Return (X, Y) of the center of cell containing provided text 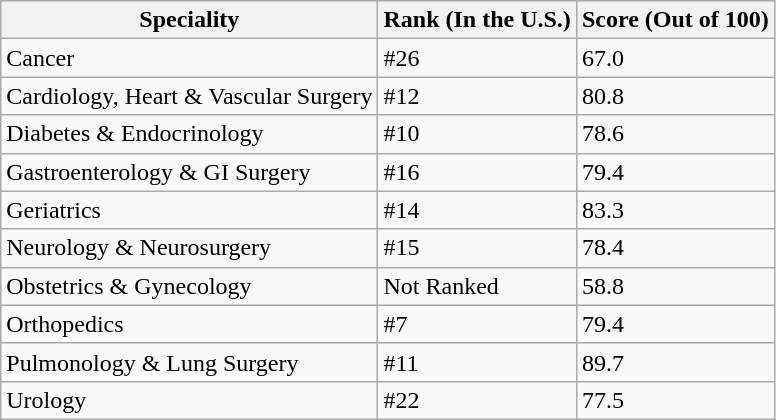
Geriatrics (190, 210)
Not Ranked (477, 286)
#15 (477, 248)
Rank (In the U.S.) (477, 20)
#12 (477, 96)
Gastroenterology & GI Surgery (190, 172)
80.8 (675, 96)
#16 (477, 172)
78.6 (675, 134)
#10 (477, 134)
Speciality (190, 20)
83.3 (675, 210)
#7 (477, 324)
67.0 (675, 58)
89.7 (675, 362)
Pulmonology & Lung Surgery (190, 362)
Score (Out of 100) (675, 20)
#14 (477, 210)
77.5 (675, 400)
Cancer (190, 58)
58.8 (675, 286)
Orthopedics (190, 324)
#11 (477, 362)
Obstetrics & Gynecology (190, 286)
#26 (477, 58)
Neurology & Neurosurgery (190, 248)
#22 (477, 400)
Cardiology, Heart & Vascular Surgery (190, 96)
78.4 (675, 248)
Diabetes & Endocrinology (190, 134)
Urology (190, 400)
